Return [X, Y] of the center of cell containing provided text 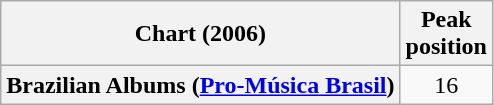
Brazilian Albums (Pro-Música Brasil) [200, 85]
Peak position [446, 34]
Chart (2006) [200, 34]
16 [446, 85]
